Return (x, y) of the center of cell containing provided text 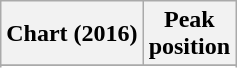
Chart (2016) (72, 34)
Peakposition (189, 34)
